From the cell containing the given text, extract its center point as [x, y] coordinate. 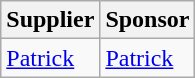
Supplier [50, 20]
Sponsor [148, 20]
